Locate the cell with the specified text and output its (X, Y) center coordinate. 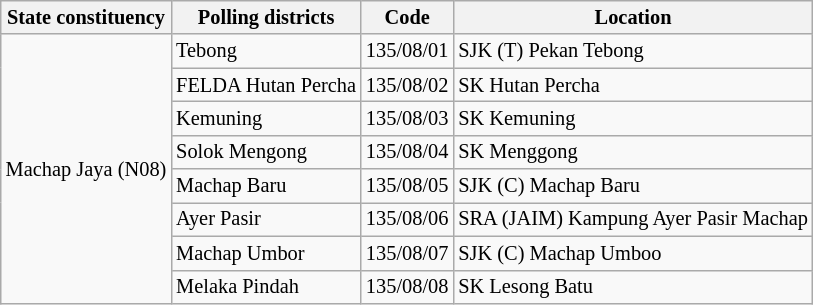
FELDA Hutan Percha (266, 85)
135/08/02 (407, 85)
Ayer Pasir (266, 219)
SK Menggong (632, 152)
135/08/03 (407, 118)
Melaka Pindah (266, 287)
Tebong (266, 51)
SJK (C) Machap Umboo (632, 253)
Location (632, 17)
Solok Mengong (266, 152)
135/08/08 (407, 287)
Machap Baru (266, 186)
SRA (JAIM) Kampung Ayer Pasir Machap (632, 219)
SK Lesong Batu (632, 287)
State constituency (86, 17)
135/08/05 (407, 186)
135/08/06 (407, 219)
Machap Umbor (266, 253)
Machap Jaya (N08) (86, 168)
Polling districts (266, 17)
Code (407, 17)
135/08/07 (407, 253)
SK Hutan Percha (632, 85)
Kemuning (266, 118)
SK Kemuning (632, 118)
135/08/04 (407, 152)
SJK (T) Pekan Tebong (632, 51)
SJK (C) Machap Baru (632, 186)
135/08/01 (407, 51)
